Scan for the cell matching the given text and deliver its (X, Y) coordinate at center. 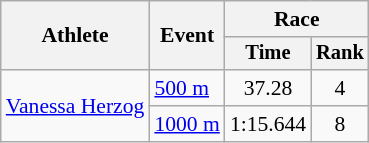
Rank (340, 54)
500 m (186, 88)
Race (297, 19)
4 (340, 88)
37.28 (268, 88)
1:15.644 (268, 124)
1000 m (186, 124)
8 (340, 124)
Athlete (76, 36)
Event (186, 36)
Time (268, 54)
Vanessa Herzog (76, 106)
